Search for the cell housing the specified text and yield its [X, Y] center coordinate. 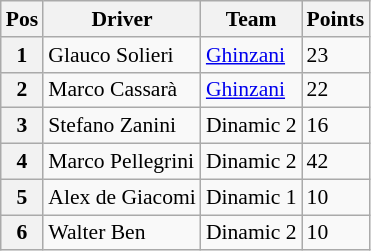
Alex de Giacomi [122, 197]
42 [336, 162]
16 [336, 126]
Points [336, 19]
Driver [122, 19]
Team [252, 19]
Pos [22, 19]
5 [22, 197]
23 [336, 55]
Walter Ben [122, 233]
Marco Pellegrini [122, 162]
Dinamic 1 [252, 197]
Marco Cassarà [122, 90]
Glauco Solieri [122, 55]
4 [22, 162]
6 [22, 233]
3 [22, 126]
22 [336, 90]
2 [22, 90]
1 [22, 55]
Stefano Zanini [122, 126]
